Capture the cell that displays the provided text and extract its (X, Y) central coordinate. 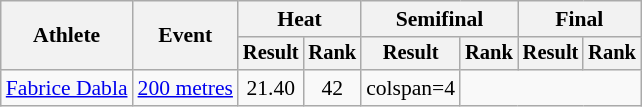
Heat (300, 19)
Final (580, 19)
Fabrice Dabla (67, 88)
21.40 (271, 88)
200 metres (186, 88)
Athlete (67, 36)
42 (333, 88)
Event (186, 36)
colspan=4 (410, 88)
Semifinal (440, 19)
